Determine the (x, y) coordinate at the center of the cell enclosing the given text.  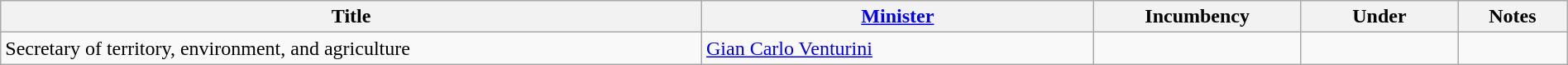
Under (1379, 17)
Gian Carlo Venturini (898, 48)
Minister (898, 17)
Title (351, 17)
Incumbency (1198, 17)
Notes (1513, 17)
Secretary of territory, environment, and agriculture (351, 48)
